Search for the cell housing the specified text and yield its (x, y) center coordinate. 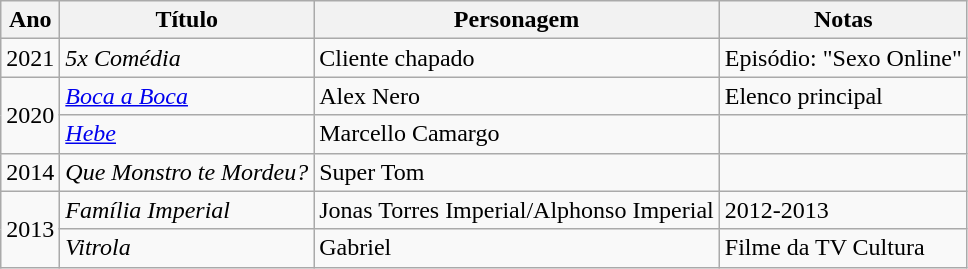
Hebe (187, 134)
2014 (30, 172)
Marcello Camargo (517, 134)
Super Tom (517, 172)
Família Imperial (187, 210)
Boca a Boca (187, 96)
Gabriel (517, 248)
Personagem (517, 20)
Ano (30, 20)
2020 (30, 115)
Elenco principal (843, 96)
2021 (30, 58)
Episódio: "Sexo Online" (843, 58)
Vitrola (187, 248)
Título (187, 20)
Que Monstro te Mordeu? (187, 172)
Jonas Torres Imperial/Alphonso Imperial (517, 210)
5x Comédia (187, 58)
2012-2013 (843, 210)
2013 (30, 229)
Alex Nero (517, 96)
Cliente chapado (517, 58)
Filme da TV Cultura (843, 248)
Notas (843, 20)
